Find where the given text appears and provide that cell's center as (x, y) coordinate. 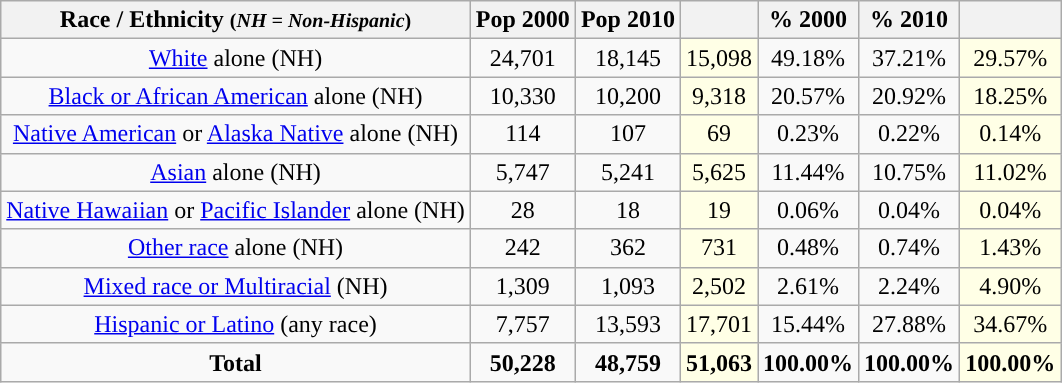
13,593 (628, 324)
Pop 2010 (628, 20)
5,747 (522, 172)
18 (628, 210)
Pop 2000 (522, 20)
5,625 (718, 172)
Native American or Alaska Native alone (NH) (236, 134)
114 (522, 134)
69 (718, 134)
242 (522, 248)
51,063 (718, 362)
28 (522, 210)
% 2000 (808, 20)
White alone (NH) (236, 58)
1,093 (628, 286)
37.21% (910, 58)
731 (718, 248)
2.61% (808, 286)
18,145 (628, 58)
Black or African American alone (NH) (236, 96)
50,228 (522, 362)
1.43% (1010, 248)
0.06% (808, 210)
Asian alone (NH) (236, 172)
Total (236, 362)
% 2010 (910, 20)
20.92% (910, 96)
11.02% (1010, 172)
17,701 (718, 324)
362 (628, 248)
19 (718, 210)
11.44% (808, 172)
0.23% (808, 134)
49.18% (808, 58)
4.90% (1010, 286)
Hispanic or Latino (any race) (236, 324)
34.67% (1010, 324)
18.25% (1010, 96)
Mixed race or Multiracial (NH) (236, 286)
48,759 (628, 362)
7,757 (522, 324)
0.22% (910, 134)
0.74% (910, 248)
0.14% (1010, 134)
5,241 (628, 172)
15,098 (718, 58)
Native Hawaiian or Pacific Islander alone (NH) (236, 210)
10,330 (522, 96)
2.24% (910, 286)
20.57% (808, 96)
10.75% (910, 172)
1,309 (522, 286)
15.44% (808, 324)
107 (628, 134)
Race / Ethnicity (NH = Non-Hispanic) (236, 20)
9,318 (718, 96)
10,200 (628, 96)
29.57% (1010, 58)
27.88% (910, 324)
Other race alone (NH) (236, 248)
0.48% (808, 248)
24,701 (522, 58)
2,502 (718, 286)
